Detect which cell encompasses the target text, then output its (X, Y) center coordinate. 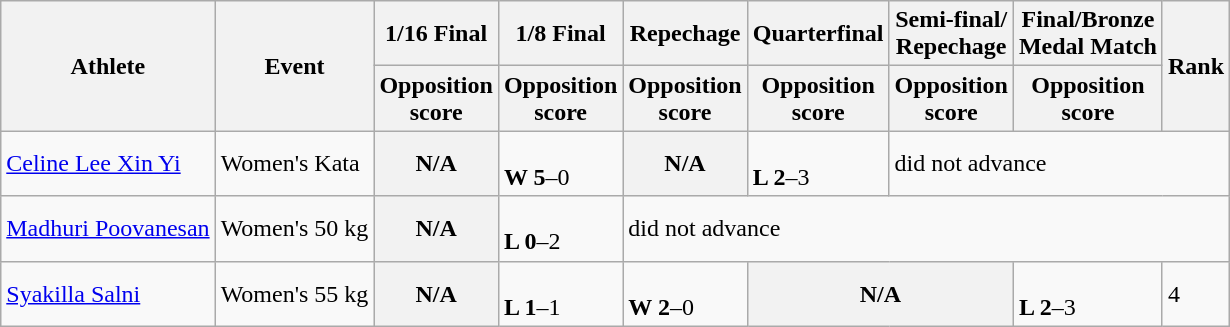
Semi-final/Repechage (951, 34)
Syakilla Salni (108, 294)
Women's 50 kg (294, 228)
Quarterfinal (818, 34)
Rank (1196, 66)
Final/BronzeMedal Match (1088, 34)
Celine Lee Xin Yi (108, 164)
L 1–1 (560, 294)
1/8 Final (560, 34)
Women's Kata (294, 164)
W 2–0 (685, 294)
Athlete (108, 66)
L 0–2 (560, 228)
1/16 Final (436, 34)
Event (294, 66)
Women's 55 kg (294, 294)
W 5–0 (560, 164)
4 (1196, 294)
Repechage (685, 34)
Madhuri Poovanesan (108, 228)
